Find where the given text appears and provide that cell's center as (X, Y) coordinate. 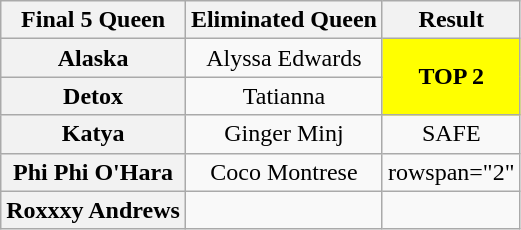
Eliminated Queen (284, 20)
TOP 2 (451, 77)
Alyssa Edwards (284, 58)
Phi Phi O'Hara (94, 172)
Alaska (94, 58)
Coco Montrese (284, 172)
Roxxxy Andrews (94, 210)
Result (451, 20)
Katya (94, 134)
Tatianna (284, 96)
Ginger Minj (284, 134)
Detox (94, 96)
SAFE (451, 134)
rowspan="2" (451, 172)
Final 5 Queen (94, 20)
